Return the [X, Y] coordinate for the center point of the cell that contains the specified text.  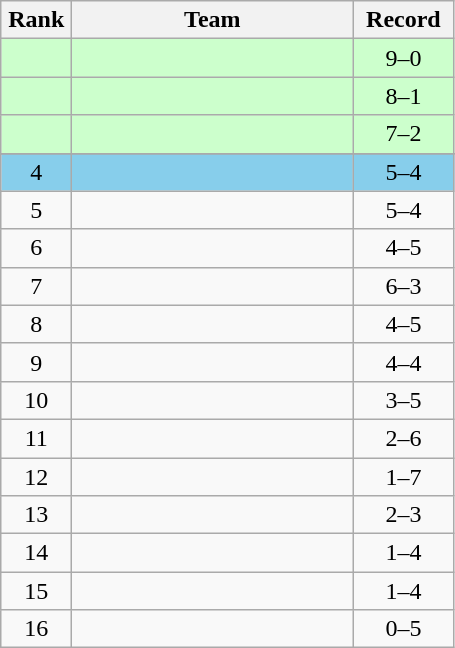
4–4 [404, 362]
1–7 [404, 477]
4 [36, 172]
6–3 [404, 286]
2–6 [404, 438]
5 [36, 210]
6 [36, 248]
2–3 [404, 515]
9 [36, 362]
10 [36, 400]
11 [36, 438]
16 [36, 629]
15 [36, 591]
8–1 [404, 96]
Record [404, 20]
8 [36, 324]
Rank [36, 20]
7 [36, 286]
3–5 [404, 400]
0–5 [404, 629]
7–2 [404, 134]
9–0 [404, 58]
Team [212, 20]
13 [36, 515]
12 [36, 477]
14 [36, 553]
